Pinpoint the cell where the given text exists, returning its [x, y] midpoint coordinate. 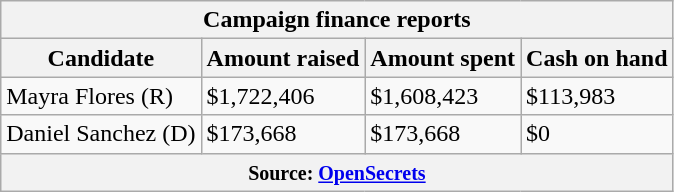
$113,983 [597, 96]
$1,722,406 [283, 96]
$0 [597, 134]
Mayra Flores (R) [101, 96]
Candidate [101, 58]
Campaign finance reports [337, 20]
$1,608,423 [443, 96]
Amount spent [443, 58]
Cash on hand [597, 58]
Daniel Sanchez (D) [101, 134]
Source: OpenSecrets [337, 172]
Amount raised [283, 58]
